Detect which cell encompasses the target text, then output its [X, Y] center coordinate. 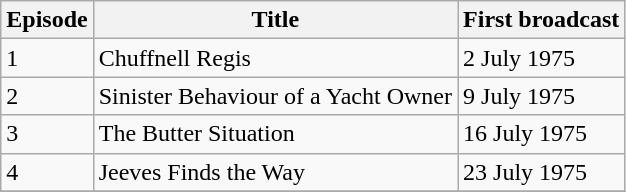
Sinister Behaviour of a Yacht Owner [275, 96]
The Butter Situation [275, 134]
Jeeves Finds the Way [275, 172]
Chuffnell Regis [275, 58]
1 [47, 58]
2 July 1975 [542, 58]
2 [47, 96]
3 [47, 134]
16 July 1975 [542, 134]
Title [275, 20]
4 [47, 172]
First broadcast [542, 20]
23 July 1975 [542, 172]
9 July 1975 [542, 96]
Episode [47, 20]
